Output the (x, y) coordinate of the center of the cell containing the given text.  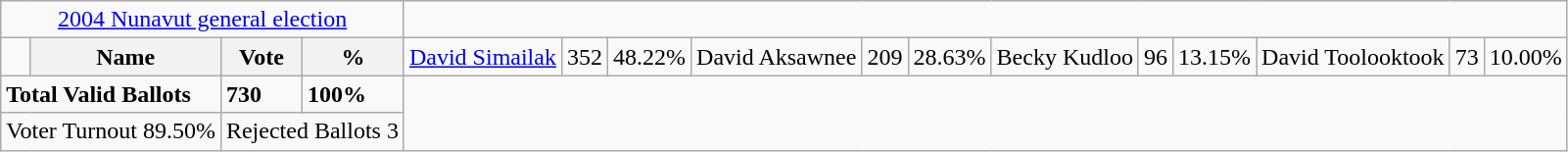
96 (1156, 57)
48.22% (650, 57)
Vote (261, 57)
David Toolooktook (1354, 57)
2004 Nunavut general election (203, 20)
13.15% (1214, 57)
Rejected Ballots 3 (311, 131)
730 (261, 94)
73 (1467, 57)
Total Valid Ballots (112, 94)
100% (354, 94)
10.00% (1526, 57)
% (354, 57)
209 (885, 57)
Name (125, 57)
David Aksawnee (777, 57)
352 (584, 57)
Voter Turnout 89.50% (112, 131)
28.63% (950, 57)
Becky Kudloo (1065, 57)
David Simailak (482, 57)
